For the text-containing cell, return its midpoint in [x, y] coordinate format. 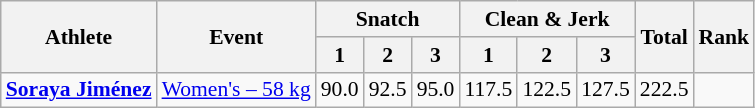
Soraya Jiménez [79, 90]
127.5 [606, 90]
Event [236, 36]
122.5 [546, 90]
95.0 [436, 90]
222.5 [664, 90]
Athlete [79, 36]
92.5 [388, 90]
Total [664, 36]
90.0 [340, 90]
117.5 [488, 90]
Snatch [388, 19]
Clean & Jerk [546, 19]
Rank [724, 36]
Women's – 58 kg [236, 90]
